Identify which cell holds the provided text, then report its [X, Y] central coordinate. 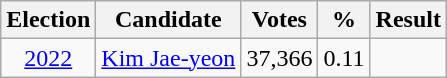
Kim Jae-yeon [168, 58]
Candidate [168, 20]
Result [408, 20]
Votes [280, 20]
% [344, 20]
37,366 [280, 58]
2022 [48, 58]
0.11 [344, 58]
Election [48, 20]
